Find where the given text appears and provide that cell's center as (x, y) coordinate. 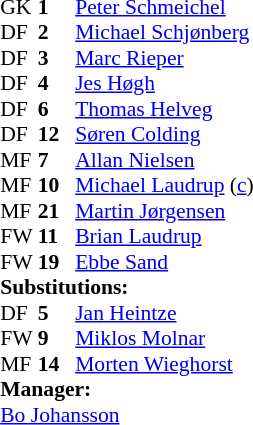
11 (57, 237)
12 (57, 135)
14 (57, 364)
3 (57, 58)
2 (57, 33)
19 (57, 262)
10 (57, 185)
6 (57, 109)
21 (57, 211)
5 (57, 313)
9 (57, 339)
7 (57, 160)
4 (57, 83)
